From the cell containing the given text, extract its center point as [X, Y] coordinate. 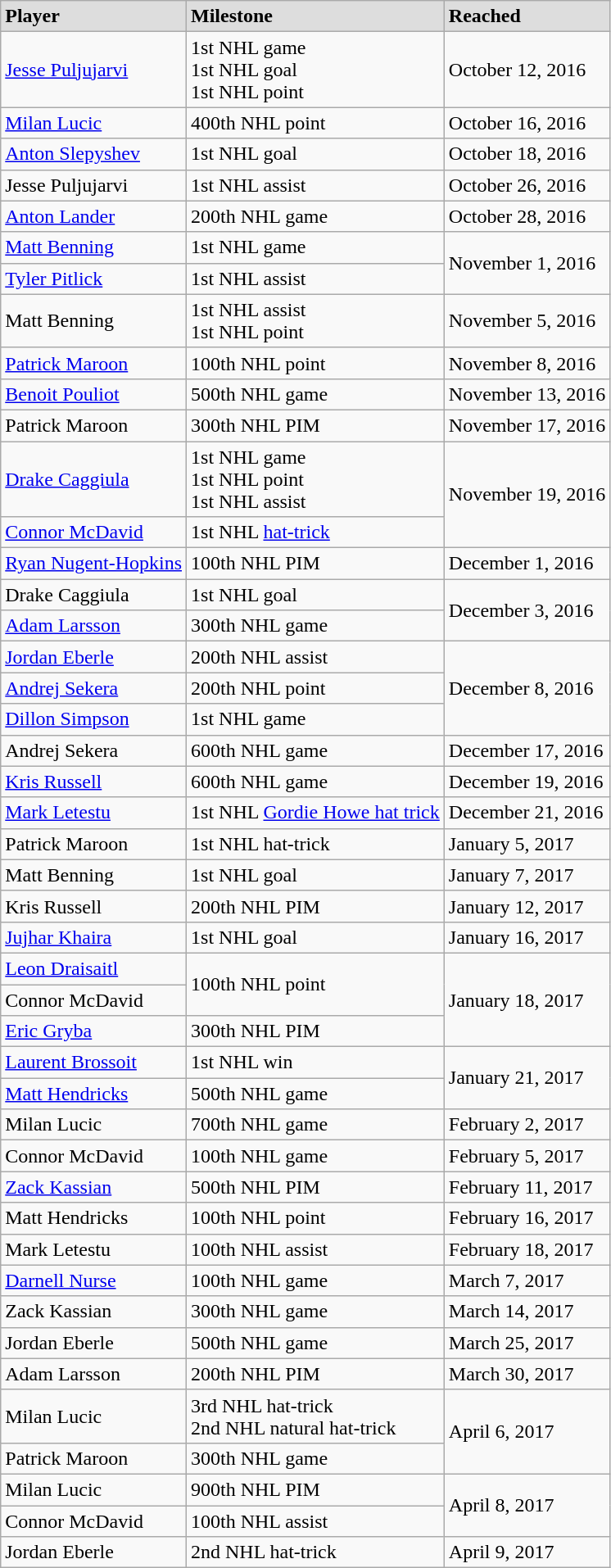
700th NHL game [316, 1125]
Reached [527, 16]
February 2, 2017 [527, 1125]
Darnell Nurse [93, 1280]
December 8, 2016 [527, 688]
Leon Draisaitl [93, 968]
March 14, 2017 [527, 1312]
October 26, 2016 [527, 185]
February 16, 2017 [527, 1218]
January 18, 2017 [527, 999]
March 7, 2017 [527, 1280]
1st NHL game1st NHL point1st NHL assist [316, 478]
500th NHL PIM [316, 1187]
Dillon Simpson [93, 719]
February 18, 2017 [527, 1249]
December 17, 2016 [527, 750]
400th NHL point [316, 123]
November 8, 2016 [527, 363]
January 7, 2017 [527, 875]
October 12, 2016 [527, 70]
December 21, 2016 [527, 813]
January 21, 2017 [527, 1078]
Ryan Nugent-Hopkins [93, 564]
Laurent Brossoit [93, 1063]
Benoit Pouliot [93, 394]
October 16, 2016 [527, 123]
Anton Slepyshev [93, 154]
1st NHL game1st NHL goal1st NHL point [316, 70]
December 19, 2016 [527, 782]
November 1, 2016 [527, 263]
Anton Lander [93, 216]
900th NHL PIM [316, 1489]
March 30, 2017 [527, 1374]
2nd NHL hat-trick [316, 1552]
December 3, 2016 [527, 610]
1st NHL win [316, 1063]
April 9, 2017 [527, 1552]
November 13, 2016 [527, 394]
100th NHL PIM [316, 564]
February 11, 2017 [527, 1187]
February 5, 2017 [527, 1156]
Player [93, 16]
200th NHL assist [316, 657]
Milestone [316, 16]
1st NHL Gordie Howe hat trick [316, 813]
April 8, 2017 [527, 1505]
October 28, 2016 [527, 216]
200th NHL game [316, 216]
October 18, 2016 [527, 154]
Tyler Pitlick [93, 279]
January 5, 2017 [527, 844]
Eric Gryba [93, 1031]
January 12, 2017 [527, 906]
April 6, 2017 [527, 1432]
January 16, 2017 [527, 937]
3rd NHL hat-trick2nd NHL natural hat-trick [316, 1416]
November 5, 2016 [527, 321]
November 17, 2016 [527, 425]
1st NHL assist1st NHL point [316, 321]
Jujhar Khaira [93, 937]
200th NHL point [316, 688]
November 19, 2016 [527, 494]
March 25, 2017 [527, 1343]
December 1, 2016 [527, 564]
